Extract the [x, y] coordinate from the center of the cell holding the provided text.  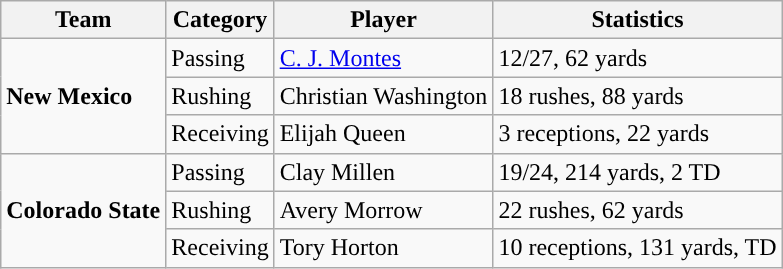
10 receptions, 131 yards, TD [638, 248]
Team [84, 20]
19/24, 214 yards, 2 TD [638, 172]
Elijah Queen [384, 134]
Statistics [638, 20]
Christian Washington [384, 96]
Avery Morrow [384, 210]
3 receptions, 22 yards [638, 134]
Category [220, 20]
C. J. Montes [384, 58]
Colorado State [84, 210]
18 rushes, 88 yards [638, 96]
12/27, 62 yards [638, 58]
New Mexico [84, 96]
Clay Millen [384, 172]
22 rushes, 62 yards [638, 210]
Player [384, 20]
Tory Horton [384, 248]
